Provide the [x, y] coordinate of the cell's center where the given text is located.  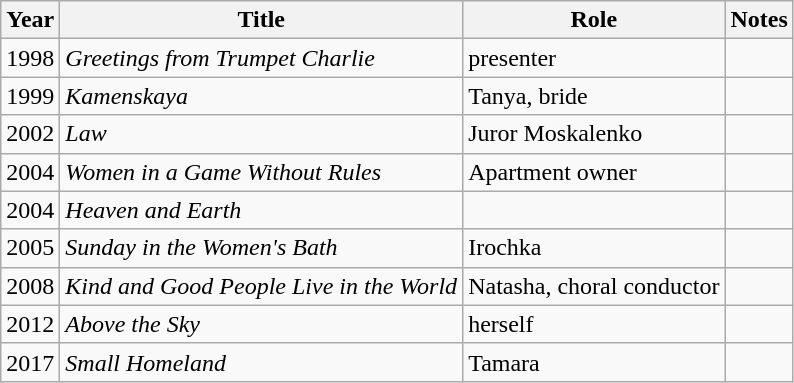
Irochka [594, 248]
Title [262, 20]
herself [594, 324]
1999 [30, 96]
Kamenskaya [262, 96]
Small Homeland [262, 362]
Tamara [594, 362]
Heaven and Earth [262, 210]
Notes [759, 20]
Juror Moskalenko [594, 134]
Apartment owner [594, 172]
2008 [30, 286]
1998 [30, 58]
presenter [594, 58]
2002 [30, 134]
Greetings from Trumpet Charlie [262, 58]
Year [30, 20]
2017 [30, 362]
Sunday in the Women's Bath [262, 248]
Natasha, choral conductor [594, 286]
Women in a Game Without Rules [262, 172]
Law [262, 134]
Role [594, 20]
Kind and Good People Live in the World [262, 286]
Tanya, bride [594, 96]
2005 [30, 248]
Above the Sky [262, 324]
2012 [30, 324]
